Pinpoint the cell where the given text exists, returning its [X, Y] midpoint coordinate. 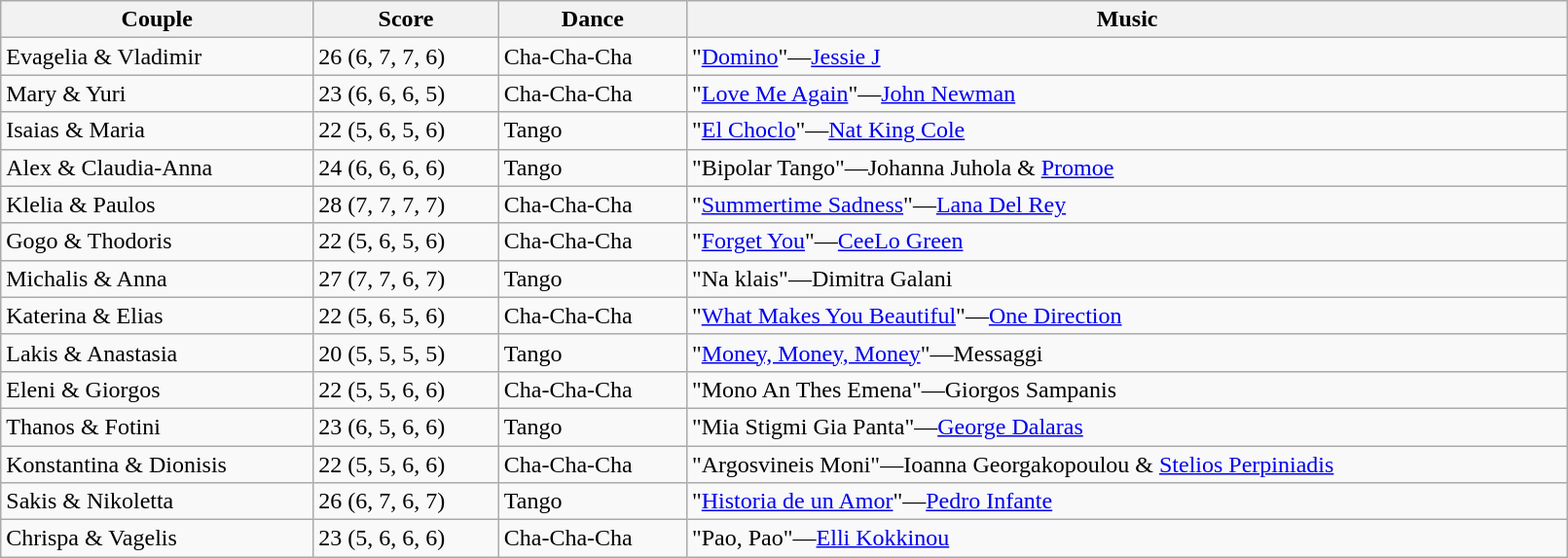
Eleni & Giorgos [158, 390]
Chrispa & Vagelis [158, 539]
"Na klais"—Dimitra Galani [1127, 279]
Klelia & Paulos [158, 205]
Sakis & Nikoletta [158, 502]
Evagelia & Vladimir [158, 56]
Konstantina & Dionisis [158, 465]
"Love Me Again"—John Newman [1127, 93]
"Money, Money, Money"—Messaggi [1127, 353]
Mary & Yuri [158, 93]
23 (6, 5, 6, 6) [406, 427]
Thanos & Fotini [158, 427]
"Summertime Sadness"—Lana Del Rey [1127, 205]
"Pao, Pao"—Elli Kokkinou [1127, 539]
Lakis & Anastasia [158, 353]
Score [406, 19]
23 (5, 6, 6, 6) [406, 539]
"Bipolar Tango"—Johanna Juhola & Promoe [1127, 167]
Gogo & Thodoris [158, 242]
"Historia de un Amor"—Pedro Infante [1127, 502]
Music [1127, 19]
Michalis & Anna [158, 279]
26 (6, 7, 6, 7) [406, 502]
24 (6, 6, 6, 6) [406, 167]
"Mia Stigmi Gia Panta"—George Dalaras [1127, 427]
28 (7, 7, 7, 7) [406, 205]
Isaias & Maria [158, 130]
26 (6, 7, 7, 6) [406, 56]
Couple [158, 19]
20 (5, 5, 5, 5) [406, 353]
Dance [592, 19]
"El Choclo"—Nat King Cole [1127, 130]
"Forget You"—CeeLo Green [1127, 242]
"Domino"—Jessie J [1127, 56]
"What Makes You Beautiful"—One Direction [1127, 316]
27 (7, 7, 6, 7) [406, 279]
"Mono An Thes Emena"—Giorgos Sampanis [1127, 390]
Alex & Claudia-Anna [158, 167]
Katerina & Elias [158, 316]
23 (6, 6, 6, 5) [406, 93]
"Argosvineis Moni"—Ioanna Georgakopoulou & Stelios Perpiniadis [1127, 465]
